Return (X, Y) of the center of cell containing provided text 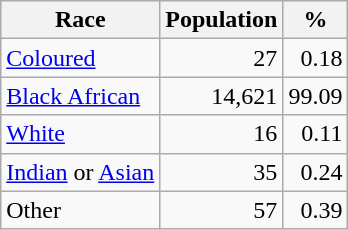
Coloured (80, 58)
Population (222, 20)
0.18 (316, 58)
Black African (80, 96)
99.09 (316, 96)
White (80, 134)
0.11 (316, 134)
35 (222, 172)
0.39 (316, 210)
16 (222, 134)
14,621 (222, 96)
% (316, 20)
Race (80, 20)
0.24 (316, 172)
27 (222, 58)
Indian or Asian (80, 172)
Other (80, 210)
57 (222, 210)
